Locate the cell with the specified text and output its [X, Y] center coordinate. 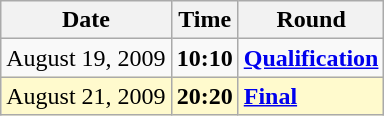
Qualification [311, 58]
Final [311, 96]
Date [86, 20]
August 19, 2009 [86, 58]
20:20 [204, 96]
August 21, 2009 [86, 96]
Time [204, 20]
Round [311, 20]
10:10 [204, 58]
